Provide the [x, y] coordinate of the cell's center where the given text is located.  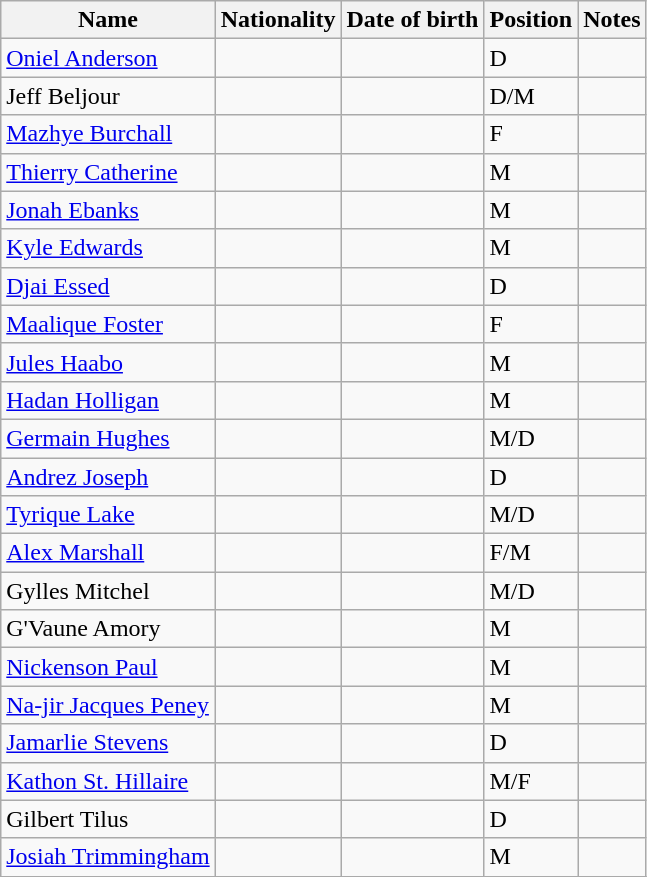
Maalique Foster [108, 324]
Notes [612, 20]
Gylles Mitchel [108, 591]
Oniel Anderson [108, 58]
Tyrique Lake [108, 515]
Gilbert Tilus [108, 819]
Hadan Holligan [108, 400]
Date of birth [412, 20]
Germain Hughes [108, 438]
Kyle Edwards [108, 248]
Jeff Beljour [108, 96]
M/F [531, 781]
Name [108, 20]
Nationality [278, 20]
Alex Marshall [108, 553]
D/M [531, 96]
Djai Essed [108, 286]
Na-jir Jacques Peney [108, 705]
Jonah Ebanks [108, 210]
Position [531, 20]
Andrez Joseph [108, 477]
Jamarlie Stevens [108, 743]
F/M [531, 553]
Thierry Catherine [108, 172]
Mazhye Burchall [108, 134]
Nickenson Paul [108, 667]
Kathon St. Hillaire [108, 781]
Josiah Trimmingham [108, 857]
Jules Haabo [108, 362]
G'Vaune Amory [108, 629]
